From the cell containing the given text, extract its center point as [X, Y] coordinate. 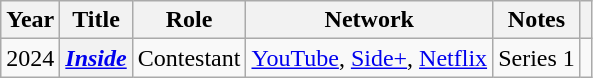
2024 [30, 58]
Year [30, 20]
Title [96, 20]
Notes [537, 20]
Inside [96, 58]
Role [189, 20]
Series 1 [537, 58]
Contestant [189, 58]
YouTube, Side+, Netflix [370, 58]
Network [370, 20]
